Scan for the cell matching the given text and deliver its (x, y) coordinate at center. 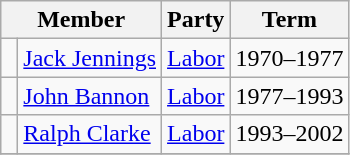
Jack Jennings (90, 58)
1977–1993 (290, 96)
Term (290, 20)
1993–2002 (290, 134)
Ralph Clarke (90, 134)
Member (82, 20)
John Bannon (90, 96)
1970–1977 (290, 58)
Party (196, 20)
